For the text-containing cell, return its midpoint in [x, y] coordinate format. 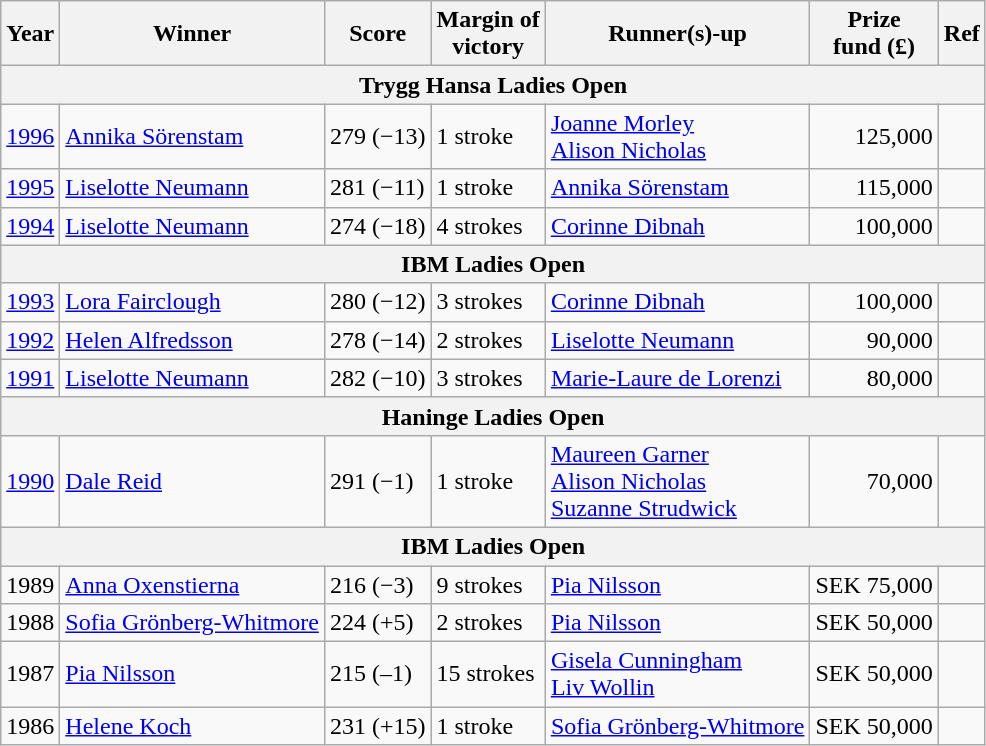
Helene Koch [192, 726]
Prizefund (£) [874, 34]
1992 [30, 340]
231 (+15) [378, 726]
Dale Reid [192, 481]
1995 [30, 188]
Haninge Ladies Open [494, 416]
291 (−1) [378, 481]
Year [30, 34]
1994 [30, 226]
Score [378, 34]
15 strokes [488, 674]
1993 [30, 302]
1989 [30, 585]
125,000 [874, 136]
Margin ofvictory [488, 34]
90,000 [874, 340]
Winner [192, 34]
4 strokes [488, 226]
1991 [30, 378]
Runner(s)-up [678, 34]
274 (−18) [378, 226]
Trygg Hansa Ladies Open [494, 85]
80,000 [874, 378]
1990 [30, 481]
224 (+5) [378, 623]
Marie-Laure de Lorenzi [678, 378]
70,000 [874, 481]
115,000 [874, 188]
280 (−12) [378, 302]
281 (−11) [378, 188]
279 (−13) [378, 136]
282 (−10) [378, 378]
Helen Alfredsson [192, 340]
1988 [30, 623]
1986 [30, 726]
215 (–1) [378, 674]
9 strokes [488, 585]
Ref [962, 34]
1996 [30, 136]
1987 [30, 674]
Gisela Cunningham Liv Wollin [678, 674]
278 (−14) [378, 340]
Joanne Morley Alison Nicholas [678, 136]
Maureen Garner Alison Nicholas Suzanne Strudwick [678, 481]
216 (−3) [378, 585]
Lora Fairclough [192, 302]
Anna Oxenstierna [192, 585]
SEK 75,000 [874, 585]
